From the cell containing the given text, extract its center point as (x, y) coordinate. 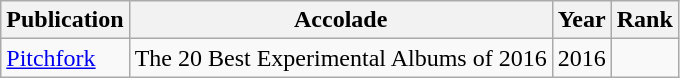
Rank (644, 20)
2016 (582, 58)
Pitchfork (65, 58)
Year (582, 20)
The 20 Best Experimental Albums of 2016 (340, 58)
Accolade (340, 20)
Publication (65, 20)
